Return (X, Y) of the center of cell containing provided text 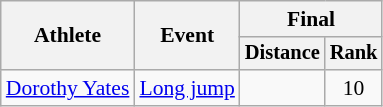
Rank (354, 54)
Dorothy Yates (68, 88)
Event (186, 36)
Athlete (68, 36)
Final (311, 19)
Long jump (186, 88)
Distance (282, 54)
10 (354, 88)
